Identify which cell holds the provided text, then report its [X, Y] central coordinate. 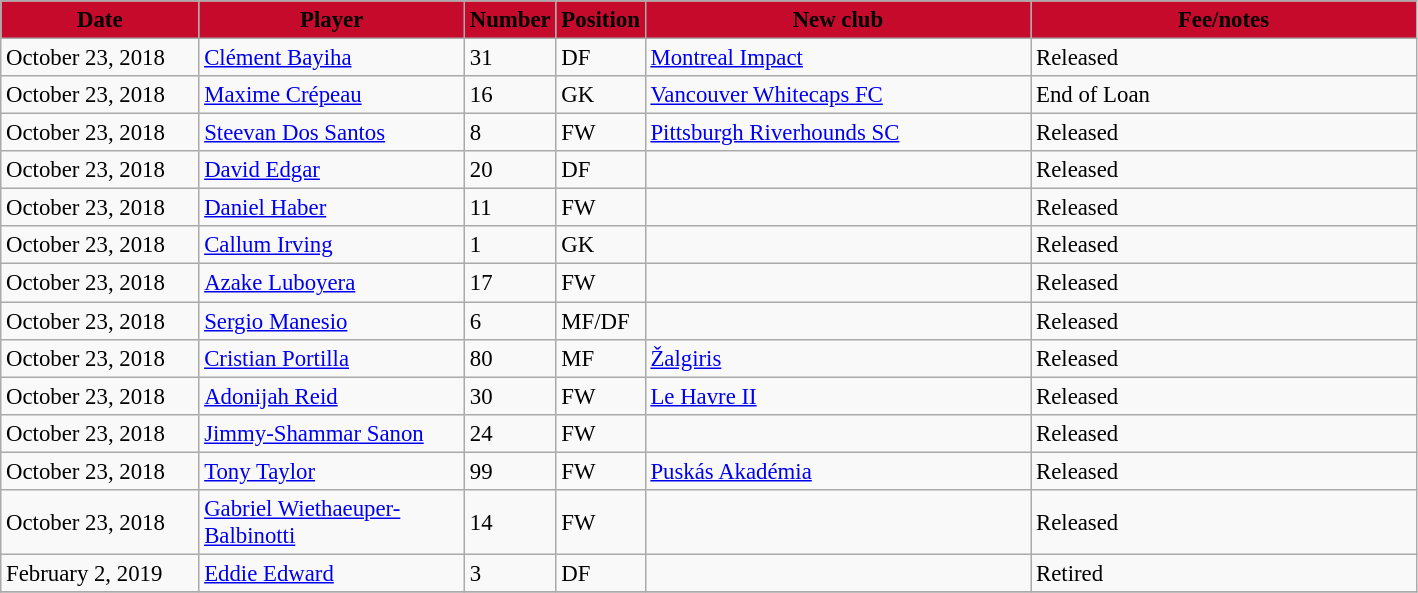
Position [600, 20]
Puskás Akadémia [838, 471]
Number [510, 20]
Sergio Manesio [332, 321]
Montreal Impact [838, 58]
MF/DF [600, 321]
David Edgar [332, 170]
Tony Taylor [332, 471]
16 [510, 95]
1 [510, 245]
Azake Luboyera [332, 283]
Daniel Haber [332, 208]
Steevan Dos Santos [332, 133]
20 [510, 170]
MF [600, 358]
8 [510, 133]
31 [510, 58]
6 [510, 321]
Clément Bayiha [332, 58]
Le Havre II [838, 396]
Callum Irving [332, 245]
30 [510, 396]
Vancouver Whitecaps FC [838, 95]
99 [510, 471]
17 [510, 283]
Fee/notes [1224, 20]
Cristian Portilla [332, 358]
Eddie Edward [332, 573]
Adonijah Reid [332, 396]
Pittsburgh Riverhounds SC [838, 133]
Maxime Crépeau [332, 95]
Player [332, 20]
New club [838, 20]
Jimmy-Shammar Sanon [332, 433]
Date [100, 20]
Gabriel Wiethaeuper-Balbinotti [332, 522]
Retired [1224, 573]
14 [510, 522]
Žalgiris [838, 358]
11 [510, 208]
End of Loan [1224, 95]
80 [510, 358]
3 [510, 573]
February 2, 2019 [100, 573]
24 [510, 433]
